Return the (x, y) coordinate for the center point of the cell that contains the specified text.  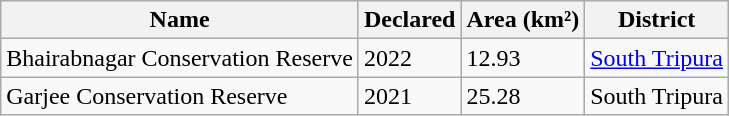
Garjee Conservation Reserve (180, 96)
12.93 (523, 58)
2022 (410, 58)
2021 (410, 96)
Bhairabnagar Conservation Reserve (180, 58)
Name (180, 20)
District (657, 20)
Declared (410, 20)
25.28 (523, 96)
Area (km²) (523, 20)
